Detect which cell encompasses the target text, then output its (X, Y) center coordinate. 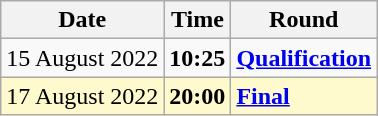
Time (198, 20)
Qualification (304, 58)
Round (304, 20)
Final (304, 96)
15 August 2022 (82, 58)
Date (82, 20)
10:25 (198, 58)
17 August 2022 (82, 96)
20:00 (198, 96)
